Find where the given text appears and provide that cell's center as (x, y) coordinate. 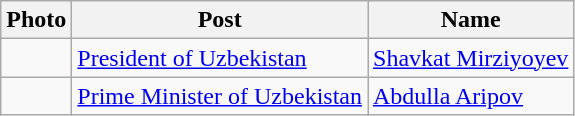
Prime Minister of Uzbekistan (220, 96)
President of Uzbekistan (220, 58)
Name (471, 20)
Abdulla Aripov (471, 96)
Shavkat Mirziyoyev (471, 58)
Post (220, 20)
Photo (36, 20)
